Capture the cell that displays the provided text and extract its [X, Y] central coordinate. 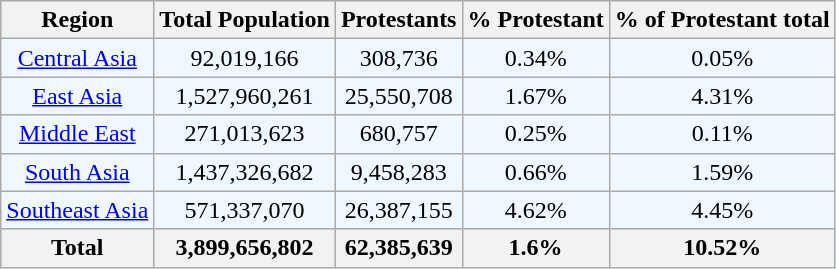
0.25% [536, 134]
Region [78, 20]
308,736 [398, 58]
25,550,708 [398, 96]
4.62% [536, 210]
Southeast Asia [78, 210]
1.59% [722, 172]
4.45% [722, 210]
571,337,070 [245, 210]
% of Protestant total [722, 20]
62,385,639 [398, 248]
1,437,326,682 [245, 172]
0.66% [536, 172]
Protestants [398, 20]
South Asia [78, 172]
Central Asia [78, 58]
26,387,155 [398, 210]
271,013,623 [245, 134]
9,458,283 [398, 172]
% Protestant [536, 20]
Middle East [78, 134]
0.05% [722, 58]
3,899,656,802 [245, 248]
East Asia [78, 96]
680,757 [398, 134]
0.11% [722, 134]
92,019,166 [245, 58]
0.34% [536, 58]
1.67% [536, 96]
4.31% [722, 96]
10.52% [722, 248]
1.6% [536, 248]
1,527,960,261 [245, 96]
Total [78, 248]
Total Population [245, 20]
